Identify which cell holds the provided text, then report its [x, y] central coordinate. 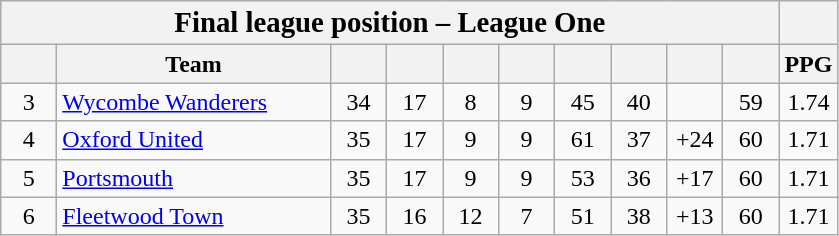
37 [639, 140]
Team [194, 64]
+17 [695, 178]
Final league position – League One [390, 23]
+13 [695, 216]
36 [639, 178]
40 [639, 102]
PPG [808, 64]
61 [583, 140]
8 [470, 102]
45 [583, 102]
34 [358, 102]
59 [751, 102]
Portsmouth [194, 178]
38 [639, 216]
+24 [695, 140]
Oxford United [194, 140]
7 [527, 216]
3 [29, 102]
53 [583, 178]
Fleetwood Town [194, 216]
12 [470, 216]
4 [29, 140]
16 [414, 216]
51 [583, 216]
6 [29, 216]
1.74 [808, 102]
Wycombe Wanderers [194, 102]
5 [29, 178]
